Identify which cell holds the provided text, then report its [X, Y] central coordinate. 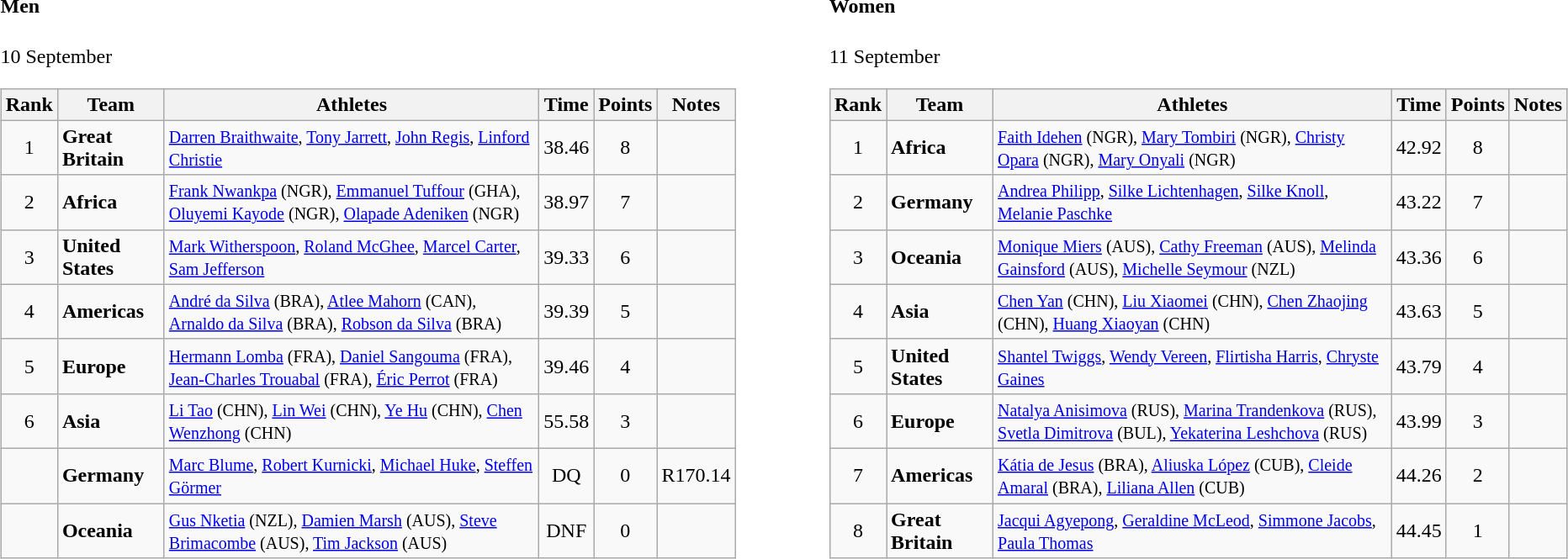
Faith Idehen (NGR), Mary Tombiri (NGR), Christy Opara (NGR), Mary Onyali (NGR) [1193, 148]
R170.14 [697, 476]
43.79 [1418, 367]
44.26 [1418, 476]
Gus Nketia (NZL), Damien Marsh (AUS), Steve Brimacombe (AUS), Tim Jackson (AUS) [352, 531]
Frank Nwankpa (NGR), Emmanuel Tuffour (GHA), Oluyemi Kayode (NGR), Olapade Adeniken (NGR) [352, 202]
39.46 [567, 367]
55.58 [567, 420]
43.22 [1418, 202]
42.92 [1418, 148]
39.33 [567, 257]
Andrea Philipp, Silke Lichtenhagen, Silke Knoll, Melanie Paschke [1193, 202]
Natalya Anisimova (RUS), Marina Trandenkova (RUS), Svetla Dimitrova (BUL), Yekaterina Leshchova (RUS) [1193, 420]
Chen Yan (CHN), Liu Xiaomei (CHN), Chen Zhaojing (CHN), Huang Xiaoyan (CHN) [1193, 311]
Kátia de Jesus (BRA), Aliuska López (CUB), Cleide Amaral (BRA), Liliana Allen (CUB) [1193, 476]
44.45 [1418, 531]
Jacqui Agyepong, Geraldine McLeod, Simmone Jacobs, Paula Thomas [1193, 531]
39.39 [567, 311]
Monique Miers (AUS), Cathy Freeman (AUS), Melinda Gainsford (AUS), Michelle Seymour (NZL) [1193, 257]
43.36 [1418, 257]
43.63 [1418, 311]
Shantel Twiggs, Wendy Vereen, Flirtisha Harris, Chryste Gaines [1193, 367]
38.46 [567, 148]
Mark Witherspoon, Roland McGhee, Marcel Carter, Sam Jefferson [352, 257]
Li Tao (CHN), Lin Wei (CHN), Ye Hu (CHN), Chen Wenzhong (CHN) [352, 420]
43.99 [1418, 420]
Darren Braithwaite, Tony Jarrett, John Regis, Linford Christie [352, 148]
DNF [567, 531]
38.97 [567, 202]
Hermann Lomba (FRA), Daniel Sangouma (FRA), Jean-Charles Trouabal (FRA), Éric Perrot (FRA) [352, 367]
DQ [567, 476]
André da Silva (BRA), Atlee Mahorn (CAN), Arnaldo da Silva (BRA), Robson da Silva (BRA) [352, 311]
Marc Blume, Robert Kurnicki, Michael Huke, Steffen Görmer [352, 476]
